Scan for the cell matching the given text and deliver its (X, Y) coordinate at center. 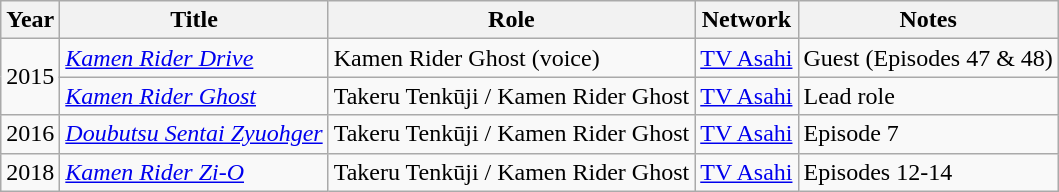
Doubutsu Sentai Zyuohger (194, 134)
Episodes 12-14 (928, 172)
Kamen Rider Ghost (194, 96)
Title (194, 20)
Kamen Rider Ghost (voice) (512, 58)
Role (512, 20)
Kamen Rider Drive (194, 58)
Year (30, 20)
Lead role (928, 96)
2018 (30, 172)
Guest (Episodes 47 & 48) (928, 58)
Notes (928, 20)
2015 (30, 77)
2016 (30, 134)
Network (746, 20)
Kamen Rider Zi-O (194, 172)
Episode 7 (928, 134)
